For the text-containing cell, return its midpoint in (x, y) coordinate format. 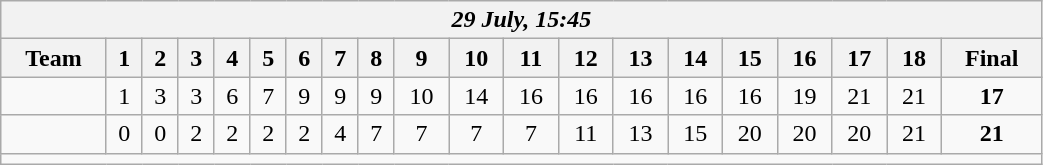
Team (54, 58)
8 (376, 58)
12 (586, 58)
29 July, 15:45 (522, 20)
Final (992, 58)
5 (268, 58)
18 (914, 58)
19 (804, 96)
